Return (x, y) of the center of cell containing provided text 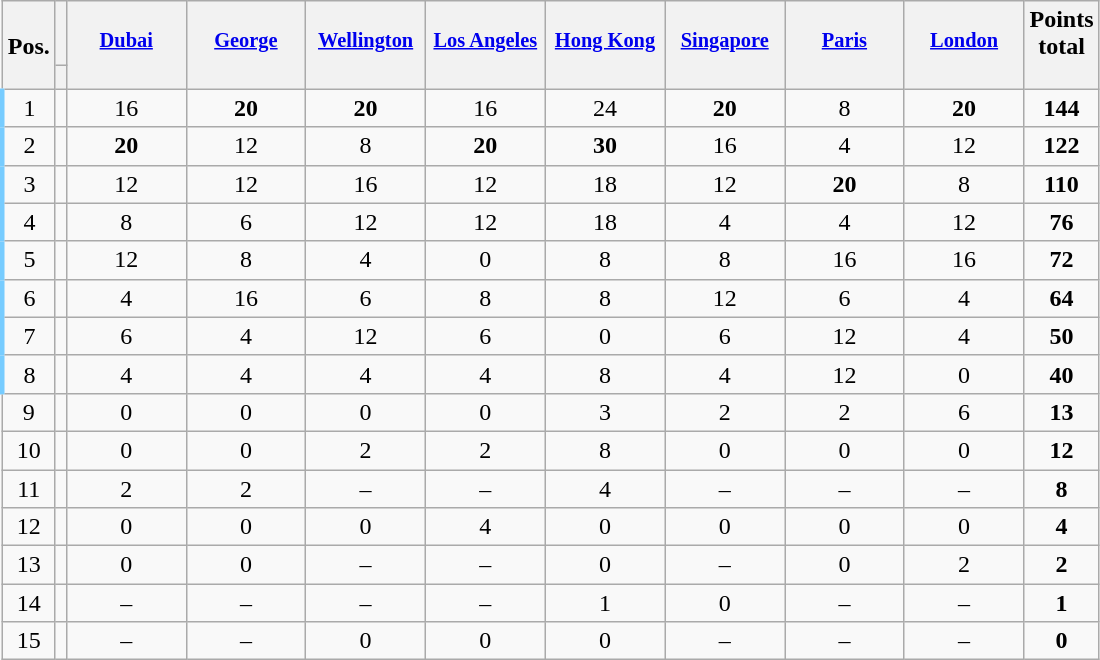
64 (1062, 298)
Hong Kong (605, 34)
11 (28, 489)
15 (28, 641)
30 (605, 146)
Dubai (126, 34)
Singapore (725, 34)
14 (28, 603)
Los Angeles (485, 34)
76 (1062, 222)
72 (1062, 260)
5 (28, 260)
40 (1062, 374)
50 (1062, 336)
Pos. (28, 34)
110 (1062, 184)
Paris (845, 34)
George (246, 34)
Wellington (366, 34)
7 (28, 336)
London (964, 34)
24 (605, 108)
10 (28, 450)
144 (1062, 108)
Pointstotal (1062, 34)
122 (1062, 146)
9 (28, 412)
